Provide the [x, y] coordinate of the cell's center where the given text is located.  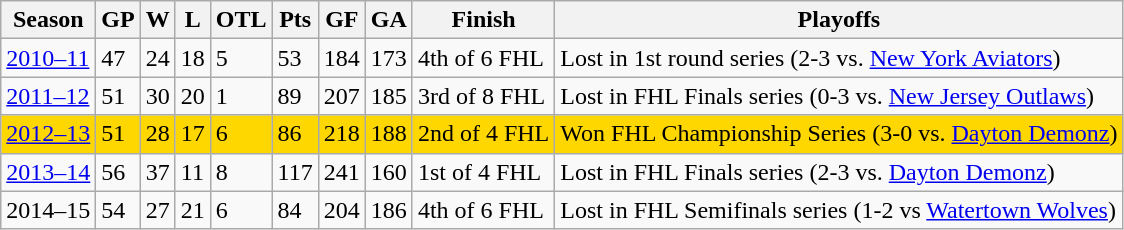
24 [158, 58]
Pts [295, 20]
37 [158, 172]
8 [241, 172]
28 [158, 134]
18 [192, 58]
2nd of 4 FHL [483, 134]
89 [295, 96]
84 [295, 210]
53 [295, 58]
OTL [241, 20]
54 [118, 210]
Lost in 1st round series (2-3 vs. New York Aviators) [839, 58]
Lost in FHL Semifinals series (1-2 vs Watertown Wolves) [839, 210]
241 [342, 172]
188 [388, 134]
5 [241, 58]
11 [192, 172]
Playoffs [839, 20]
1 [241, 96]
2011–12 [48, 96]
86 [295, 134]
2014–15 [48, 210]
L [192, 20]
3rd of 8 FHL [483, 96]
GP [118, 20]
207 [342, 96]
1st of 4 FHL [483, 172]
173 [388, 58]
2010–11 [48, 58]
2012–13 [48, 134]
185 [388, 96]
204 [342, 210]
Lost in FHL Finals series (2-3 vs. Dayton Demonz) [839, 172]
W [158, 20]
186 [388, 210]
21 [192, 210]
Season [48, 20]
GF [342, 20]
47 [118, 58]
Won FHL Championship Series (3-0 vs. Dayton Demonz) [839, 134]
160 [388, 172]
56 [118, 172]
117 [295, 172]
Finish [483, 20]
Lost in FHL Finals series (0-3 vs. New Jersey Outlaws) [839, 96]
218 [342, 134]
20 [192, 96]
27 [158, 210]
184 [342, 58]
17 [192, 134]
2013–14 [48, 172]
GA [388, 20]
30 [158, 96]
